Extract the (x, y) coordinate from the center of the cell holding the provided text.  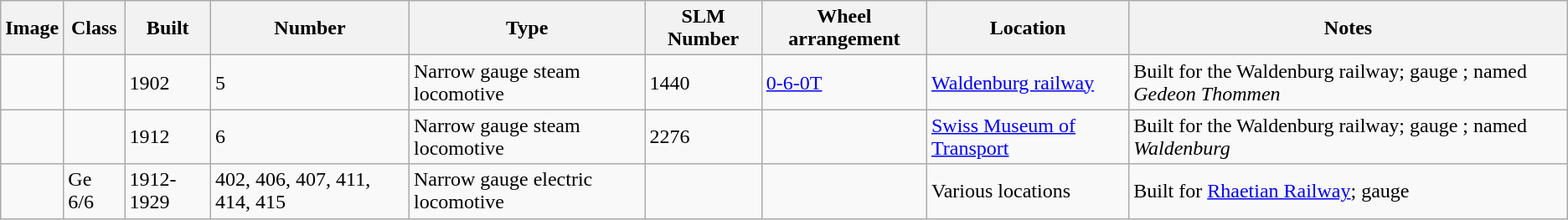
Built for the Waldenburg railway; gauge ; named Gedeon Thommen (1349, 82)
Image (32, 28)
Class (94, 28)
SLM Number (704, 28)
1902 (168, 82)
Built for the Waldenburg railway; gauge ; named Waldenburg (1349, 137)
Ge 6/6 (94, 191)
Narrow gauge electric locomotive (528, 191)
Wheel arrangement (844, 28)
2276 (704, 137)
1912 (168, 137)
Type (528, 28)
0-6-0T (844, 82)
402, 406, 407, 411, 414, 415 (310, 191)
Notes (1349, 28)
Built (168, 28)
6 (310, 137)
Waldenburg railway (1027, 82)
1912-1929 (168, 191)
1440 (704, 82)
Built for Rhaetian Railway; gauge (1349, 191)
Swiss Museum of Transport (1027, 137)
5 (310, 82)
Various locations (1027, 191)
Number (310, 28)
Location (1027, 28)
